Search for the cell housing the specified text and yield its [X, Y] center coordinate. 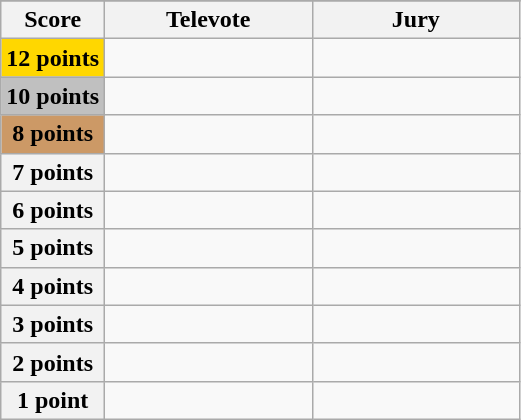
6 points [53, 210]
4 points [53, 286]
Televote [209, 20]
8 points [53, 134]
Score [53, 20]
7 points [53, 172]
12 points [53, 58]
2 points [53, 362]
3 points [53, 324]
5 points [53, 248]
1 point [53, 400]
Jury [416, 20]
10 points [53, 96]
